Return [X, Y] of the center of cell containing provided text 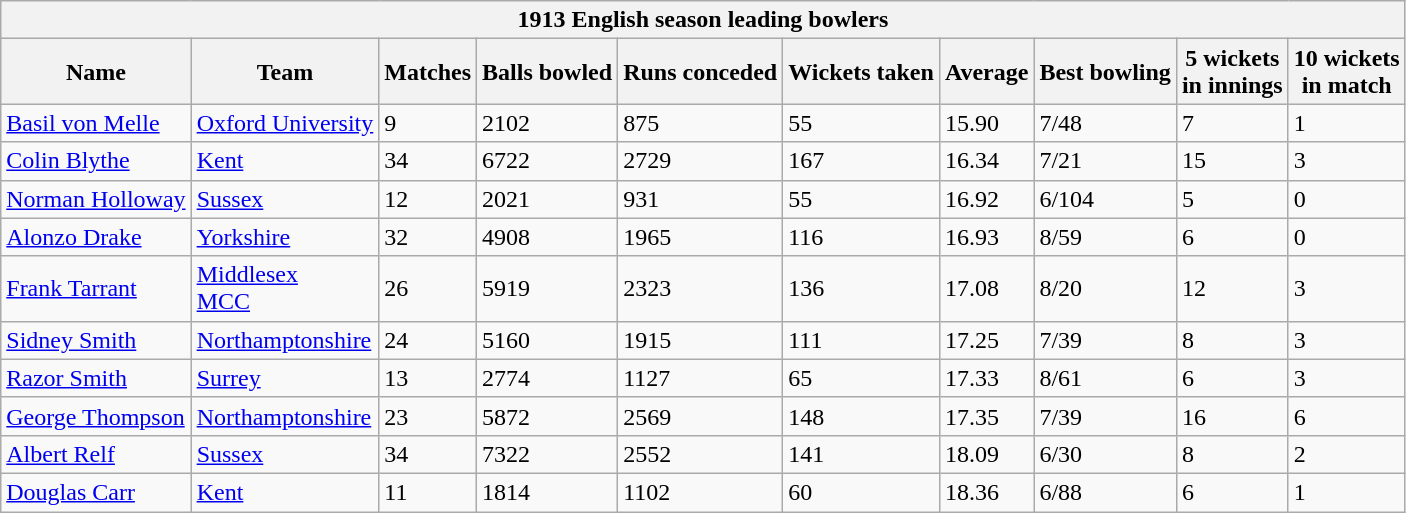
2729 [700, 161]
Wickets taken [862, 72]
111 [862, 340]
Best bowling [1105, 72]
875 [700, 123]
6/88 [1105, 492]
167 [862, 161]
931 [700, 199]
Oxford University [285, 123]
2323 [700, 288]
2774 [548, 378]
141 [862, 454]
2552 [700, 454]
Surrey [285, 378]
George Thompson [96, 416]
Name [96, 72]
5919 [548, 288]
148 [862, 416]
18.36 [986, 492]
5 [1232, 199]
15 [1232, 161]
1965 [700, 237]
8/59 [1105, 237]
9 [428, 123]
65 [862, 378]
Balls bowled [548, 72]
Alonzo Drake [96, 237]
8/20 [1105, 288]
7 [1232, 123]
17.25 [986, 340]
Team [285, 72]
Basil von Melle [96, 123]
1127 [700, 378]
10 wicketsin match [1346, 72]
Frank Tarrant [96, 288]
Average [986, 72]
2569 [700, 416]
136 [862, 288]
17.35 [986, 416]
116 [862, 237]
7/48 [1105, 123]
Razor Smith [96, 378]
26 [428, 288]
2102 [548, 123]
15.90 [986, 123]
16.92 [986, 199]
Albert Relf [96, 454]
Runs conceded [700, 72]
4908 [548, 237]
Yorkshire [285, 237]
Sidney Smith [96, 340]
Colin Blythe [96, 161]
7322 [548, 454]
1102 [700, 492]
18.09 [986, 454]
1913 English season leading bowlers [703, 20]
5872 [548, 416]
6/104 [1105, 199]
16 [1232, 416]
16.34 [986, 161]
16.93 [986, 237]
2021 [548, 199]
8/61 [1105, 378]
2 [1346, 454]
1915 [700, 340]
17.08 [986, 288]
23 [428, 416]
7/21 [1105, 161]
Douglas Carr [96, 492]
60 [862, 492]
6722 [548, 161]
Matches [428, 72]
1814 [548, 492]
24 [428, 340]
32 [428, 237]
Norman Holloway [96, 199]
MiddlesexMCC [285, 288]
13 [428, 378]
17.33 [986, 378]
11 [428, 492]
5 wicketsin innings [1232, 72]
5160 [548, 340]
6/30 [1105, 454]
